From the cell containing the given text, extract its center point as (X, Y) coordinate. 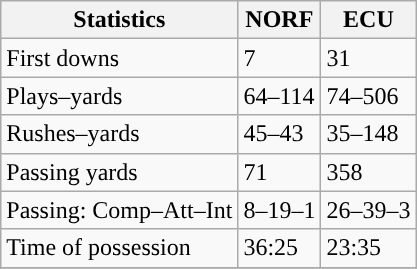
8–19–1 (280, 210)
35–148 (368, 134)
Passing yards (120, 172)
45–43 (280, 134)
Rushes–yards (120, 134)
64–114 (280, 96)
Plays–yards (120, 96)
358 (368, 172)
ECU (368, 20)
26–39–3 (368, 210)
NORF (280, 20)
36:25 (280, 248)
23:35 (368, 248)
31 (368, 58)
Passing: Comp–Att–Int (120, 210)
7 (280, 58)
71 (280, 172)
74–506 (368, 96)
First downs (120, 58)
Time of possession (120, 248)
Statistics (120, 20)
